Determine the [X, Y] coordinate at the center of the cell enclosing the given text.  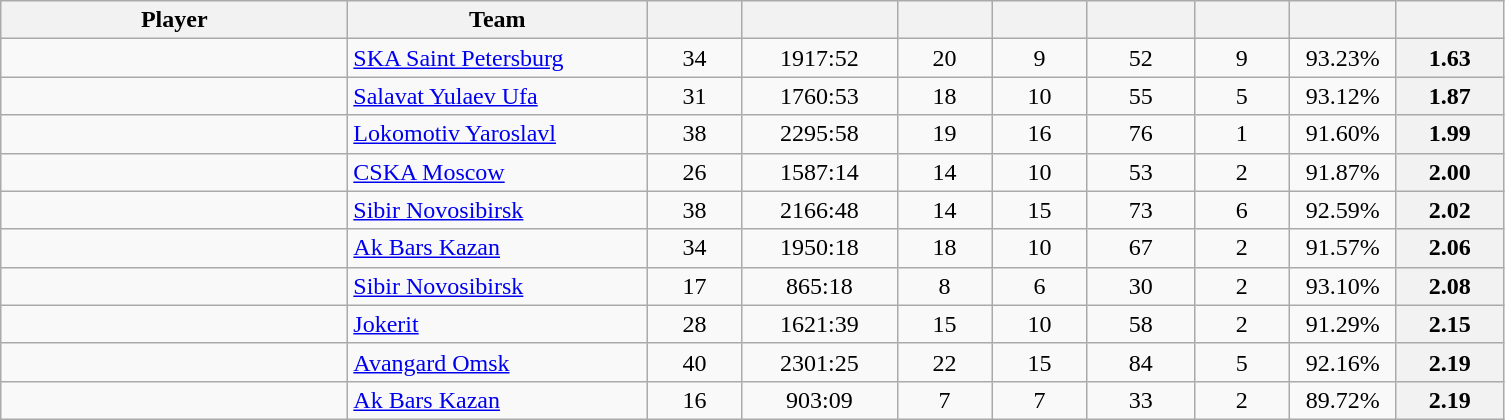
31 [694, 96]
865:18 [820, 286]
2301:25 [820, 362]
58 [1140, 324]
30 [1140, 286]
19 [944, 134]
1587:14 [820, 172]
93.23% [1342, 58]
92.59% [1342, 210]
93.10% [1342, 286]
2.00 [1450, 172]
91.57% [1342, 248]
1950:18 [820, 248]
1.63 [1450, 58]
89.72% [1342, 400]
73 [1140, 210]
53 [1140, 172]
1621:39 [820, 324]
84 [1140, 362]
93.12% [1342, 96]
52 [1140, 58]
CSKA Moscow [498, 172]
2166:48 [820, 210]
Salavat Yulaev Ufa [498, 96]
1.99 [1450, 134]
Team [498, 20]
20 [944, 58]
33 [1140, 400]
SKA Saint Petersburg [498, 58]
55 [1140, 96]
2295:58 [820, 134]
91.29% [1342, 324]
17 [694, 286]
2.06 [1450, 248]
26 [694, 172]
Jokerit [498, 324]
1 [1242, 134]
Avangard Omsk [498, 362]
28 [694, 324]
91.87% [1342, 172]
92.16% [1342, 362]
1917:52 [820, 58]
2.08 [1450, 286]
Player [174, 20]
2.15 [1450, 324]
8 [944, 286]
22 [944, 362]
1760:53 [820, 96]
903:09 [820, 400]
1.87 [1450, 96]
67 [1140, 248]
2.02 [1450, 210]
40 [694, 362]
Lokomotiv Yaroslavl [498, 134]
91.60% [1342, 134]
76 [1140, 134]
